From the cell containing the given text, extract its center point as [x, y] coordinate. 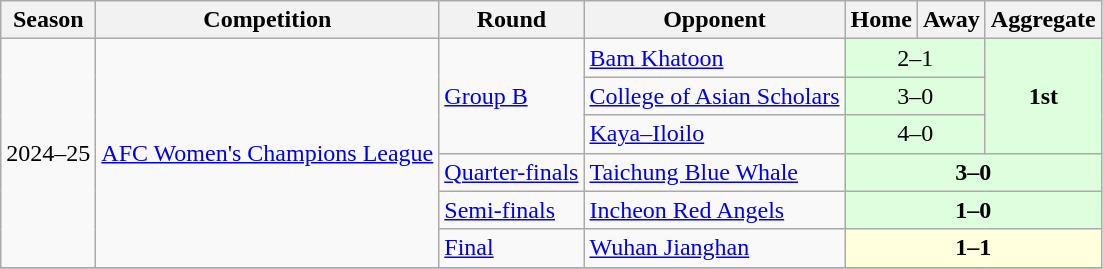
2–1 [915, 58]
1–1 [973, 248]
Wuhan Jianghan [714, 248]
1–0 [973, 210]
Group B [512, 96]
College of Asian Scholars [714, 96]
Final [512, 248]
Opponent [714, 20]
4–0 [915, 134]
Aggregate [1043, 20]
2024–25 [48, 153]
Competition [268, 20]
Quarter-finals [512, 172]
1st [1043, 96]
Season [48, 20]
Incheon Red Angels [714, 210]
AFC Women's Champions League [268, 153]
Taichung Blue Whale [714, 172]
Bam Khatoon [714, 58]
Away [951, 20]
Round [512, 20]
Semi-finals [512, 210]
Kaya–Iloilo [714, 134]
Home [881, 20]
